Capture the cell that displays the provided text and extract its (X, Y) central coordinate. 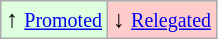
↓ Relegated (162, 20)
↑ Promoted (54, 20)
